Locate the cell with the specified text and output its [x, y] center coordinate. 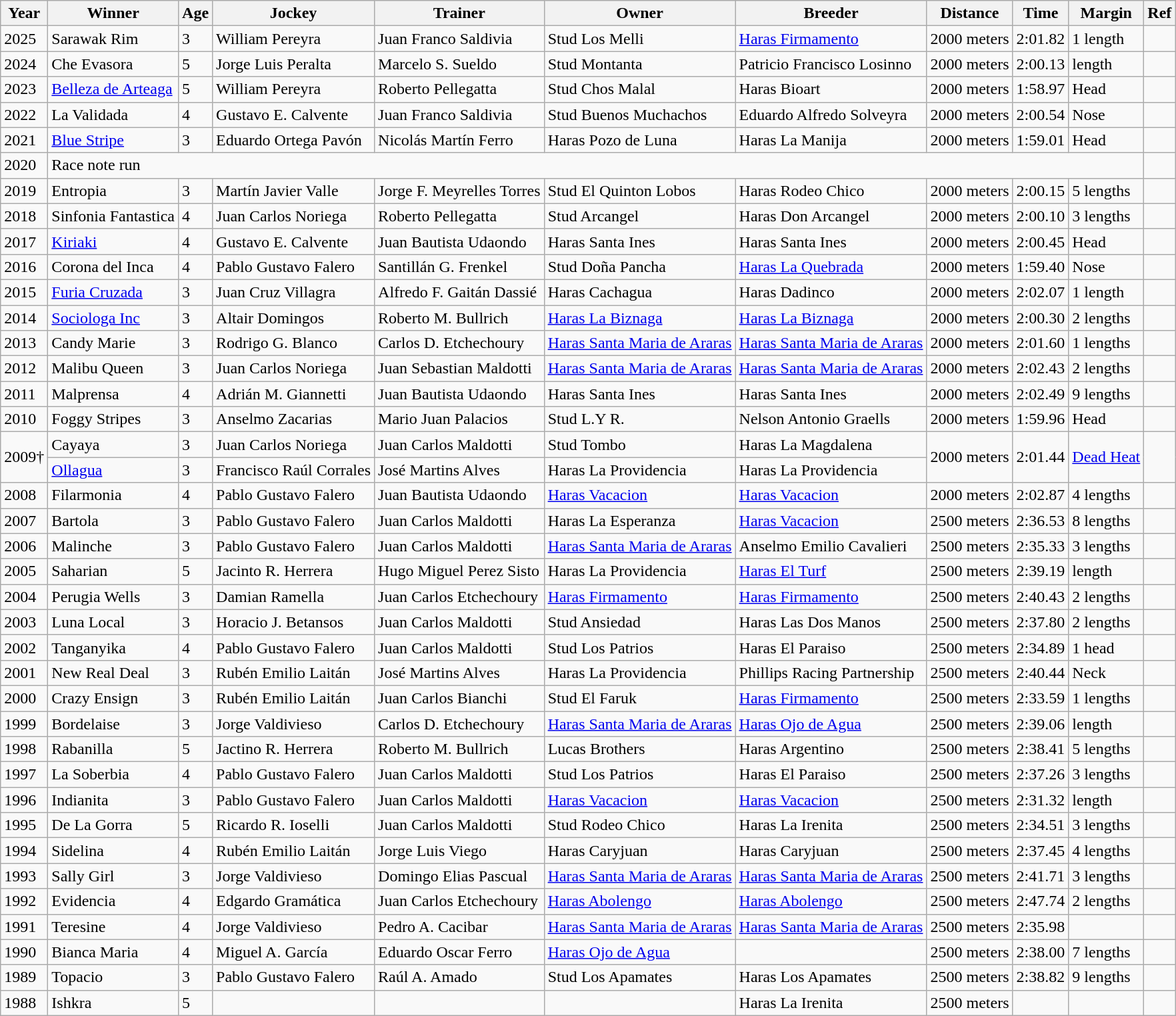
Martín Javier Valle [293, 191]
Hugo Miguel Perez Sisto [460, 571]
Perugia Wells [113, 597]
1996 [24, 800]
Alfredo F. Gaitán Dassié [460, 292]
1 head [1107, 647]
Evidencia [113, 901]
Eduardo Oscar Ferro [460, 952]
Haras Rodeo Chico [831, 191]
2016 [24, 267]
Blue Stripe [113, 140]
2006 [24, 546]
Furia Cruzada [113, 292]
Stud El Faruk [640, 698]
1993 [24, 876]
2017 [24, 241]
2:00.30 [1041, 318]
1:58.97 [1041, 89]
2:02.07 [1041, 292]
2024 [24, 64]
Luna Local [113, 622]
2:40.44 [1041, 673]
2:41.71 [1041, 876]
Jorge Luis Viego [460, 851]
Stud Rodeo Chico [640, 825]
Malprensa [113, 394]
Sally Girl [113, 876]
Stud L.Y R. [640, 419]
Lucas Brothers [640, 749]
2005 [24, 571]
Stud Los Melli [640, 39]
2:00.13 [1041, 64]
1995 [24, 825]
Haras La Esperanza [640, 521]
Nicolás Martín Ferro [460, 140]
2:33.59 [1041, 698]
Ishkra [113, 1003]
2:38.00 [1041, 952]
Stud Buenos Muchachos [640, 115]
2:37.26 [1041, 775]
Jockey [293, 13]
Haras Los Apamates [831, 977]
Sinfonia Fantastica [113, 216]
Damian Ramella [293, 597]
2025 [24, 39]
Haras Cachagua [640, 292]
Entropia [113, 191]
Edgardo Gramática [293, 901]
2:36.53 [1041, 521]
2011 [24, 394]
2000 [24, 698]
Anselmo Emilio Cavalieri [831, 546]
Stud Montanta [640, 64]
Juan Carlos Bianchi [460, 698]
Winner [113, 13]
1:59.96 [1041, 419]
2:01.82 [1041, 39]
2:34.51 [1041, 825]
2008 [24, 495]
Juan Sebastian Maldotti [460, 369]
Jorge Luis Peralta [293, 64]
Margin [1107, 13]
Sociologa Inc [113, 318]
Raúl A. Amado [460, 977]
2013 [24, 343]
1:59.01 [1041, 140]
2:37.45 [1041, 851]
2:38.41 [1041, 749]
Bartola [113, 521]
2019 [24, 191]
Jacinto R. Herrera [293, 571]
Ollagua [113, 470]
Anselmo Zacarias [293, 419]
1988 [24, 1003]
Eduardo Ortega Pavón [293, 140]
Haras La Magdalena [831, 445]
Trainer [460, 13]
2015 [24, 292]
1:59.40 [1041, 267]
Race note run [596, 165]
2:00.45 [1041, 241]
Bianca Maria [113, 952]
Rabanilla [113, 749]
8 lengths [1107, 521]
2:02.87 [1041, 495]
Filarmonia [113, 495]
2:37.80 [1041, 622]
2:35.98 [1041, 927]
Breeder [831, 13]
Foggy Stripes [113, 419]
2003 [24, 622]
Stud Doña Pancha [640, 267]
1997 [24, 775]
Stud Ansiedad [640, 622]
Saharian [113, 571]
New Real Deal [113, 673]
Jorge F. Meyrelles Torres [460, 191]
2:02.49 [1041, 394]
2021 [24, 140]
Stud El Quinton Lobos [640, 191]
2:00.15 [1041, 191]
Year [24, 13]
Miguel A. García [293, 952]
1998 [24, 749]
2012 [24, 369]
Haras La Quebrada [831, 267]
1991 [24, 927]
Marcelo S. Sueldo [460, 64]
2010 [24, 419]
Haras Argentino [831, 749]
Haras Pozo de Luna [640, 140]
Kiriaki [113, 241]
Nelson Antonio Graells [831, 419]
La Validada [113, 115]
Owner [640, 13]
Teresine [113, 927]
Dead Heat [1107, 457]
Malibu Queen [113, 369]
Juan Cruz Villagra [293, 292]
Mario Juan Palacios [460, 419]
2009† [24, 457]
Sidelina [113, 851]
Stud Los Apamates [640, 977]
2:35.33 [1041, 546]
Sarawak Rim [113, 39]
Haras Don Arcangel [831, 216]
Ref [1160, 13]
7 lengths [1107, 952]
Tanganyika [113, 647]
Stud Arcangel [640, 216]
2:39.06 [1041, 723]
Domingo Elias Pascual [460, 876]
Pedro A. Cacibar [460, 927]
Belleza de Arteaga [113, 89]
Malinche [113, 546]
Neck [1107, 673]
Francisco Raúl Corrales [293, 470]
Bordelaise [113, 723]
Haras El Turf [831, 571]
2018 [24, 216]
Age [196, 13]
2022 [24, 115]
1990 [24, 952]
Altair Domingos [293, 318]
Indianita [113, 800]
Haras Dadinco [831, 292]
2001 [24, 673]
1992 [24, 901]
Eduardo Alfredo Solveyra [831, 115]
Santillán G. Frenkel [460, 267]
Haras Las Dos Manos [831, 622]
Candy Marie [113, 343]
2002 [24, 647]
Ricardo R. Ioselli [293, 825]
2:38.82 [1041, 977]
Distance [969, 13]
Corona del Inca [113, 267]
2:34.89 [1041, 647]
2:39.19 [1041, 571]
Stud Tombo [640, 445]
2:31.32 [1041, 800]
2007 [24, 521]
2:00.10 [1041, 216]
Che Evasora [113, 64]
Topacio [113, 977]
2:40.43 [1041, 597]
2:02.43 [1041, 369]
Horacio J. Betansos [293, 622]
Patricio Francisco Losinno [831, 64]
Stud Chos Malal [640, 89]
2014 [24, 318]
1994 [24, 851]
Jactino R. Herrera [293, 749]
2020 [24, 165]
Time [1041, 13]
Crazy Ensign [113, 698]
2:01.60 [1041, 343]
De La Gorra [113, 825]
2:01.44 [1041, 457]
2:00.54 [1041, 115]
Cayaya [113, 445]
2023 [24, 89]
2004 [24, 597]
Rodrigo G. Blanco [293, 343]
Adrián M. Giannetti [293, 394]
1989 [24, 977]
Haras Bioart [831, 89]
La Soberbia [113, 775]
2:47.74 [1041, 901]
1999 [24, 723]
Haras La Manija [831, 140]
Phillips Racing Partnership [831, 673]
